Extract the [x, y] coordinate from the center of the cell holding the provided text.  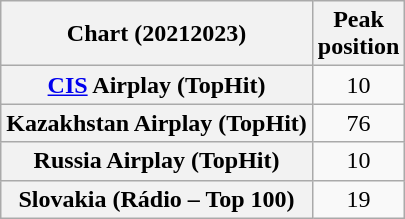
Chart (20212023) [157, 34]
Kazakhstan Airplay (TopHit) [157, 123]
Slovakia (Rádio – Top 100) [157, 199]
Russia Airplay (TopHit) [157, 161]
76 [358, 123]
CIS Airplay (TopHit) [157, 85]
Peakposition [358, 34]
19 [358, 199]
